Provide the (X, Y) coordinate of the cell's center where the given text is located.  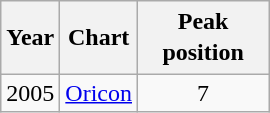
Chart (99, 38)
Year (30, 38)
7 (204, 93)
Peak position (204, 38)
2005 (30, 93)
Oricon (99, 93)
